Capture the cell that displays the provided text and extract its [X, Y] central coordinate. 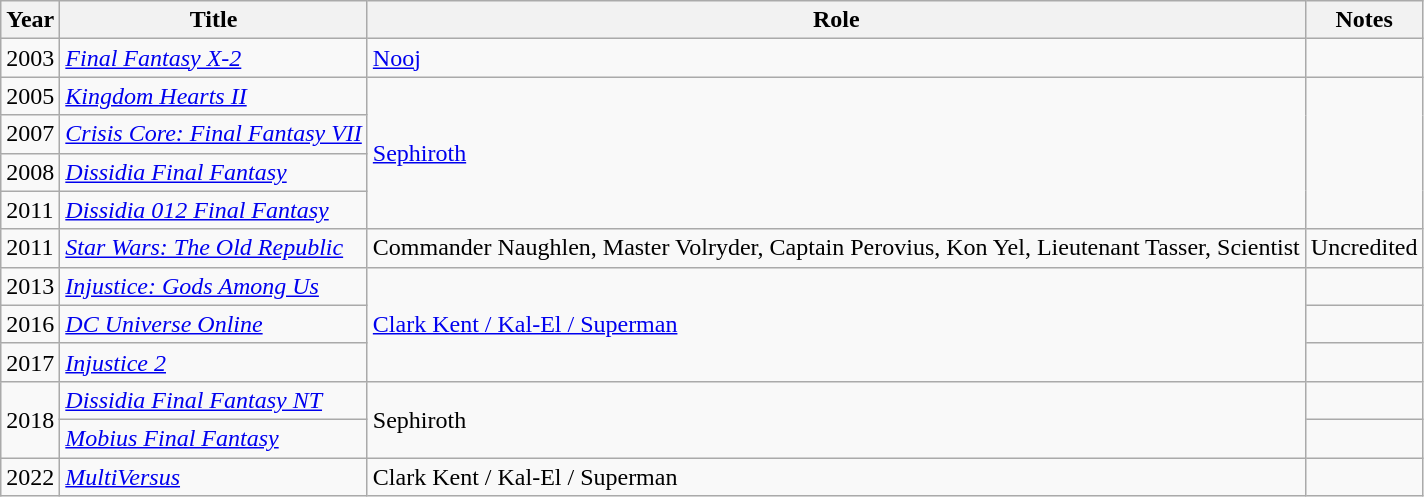
Notes [1364, 20]
Injustice 2 [214, 362]
2016 [30, 324]
Kingdom Hearts II [214, 96]
Dissidia 012 Final Fantasy [214, 210]
Crisis Core: Final Fantasy VII [214, 134]
Star Wars: The Old Republic [214, 248]
MultiVersus [214, 477]
2022 [30, 477]
Dissidia Final Fantasy [214, 172]
2013 [30, 286]
2005 [30, 96]
Uncredited [1364, 248]
2007 [30, 134]
2017 [30, 362]
Commander Naughlen, Master Volryder, Captain Perovius, Kon Yel, Lieutenant Tasser, Scientist [836, 248]
Title [214, 20]
Injustice: Gods Among Us [214, 286]
2008 [30, 172]
Mobius Final Fantasy [214, 438]
2003 [30, 58]
Role [836, 20]
2018 [30, 419]
Dissidia Final Fantasy NT [214, 400]
Year [30, 20]
DC Universe Online [214, 324]
Nooj [836, 58]
Final Fantasy X-2 [214, 58]
